Return (x, y) of the center of cell containing provided text 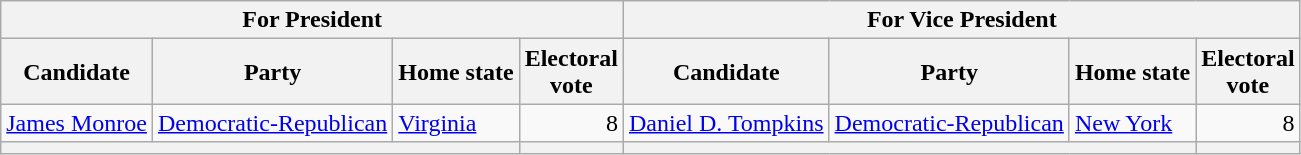
Virginia (456, 123)
Daniel D. Tompkins (726, 123)
For Vice President (962, 20)
James Monroe (77, 123)
For President (312, 20)
New York (1132, 123)
